Identify which cell holds the provided text, then report its (X, Y) central coordinate. 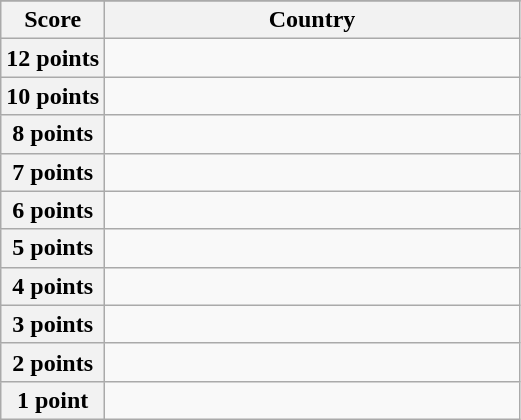
10 points (53, 96)
12 points (53, 58)
4 points (53, 286)
7 points (53, 172)
Score (53, 20)
3 points (53, 324)
2 points (53, 362)
Country (312, 20)
8 points (53, 134)
6 points (53, 210)
1 point (53, 400)
5 points (53, 248)
